Pinpoint the cell where the given text exists, returning its [x, y] midpoint coordinate. 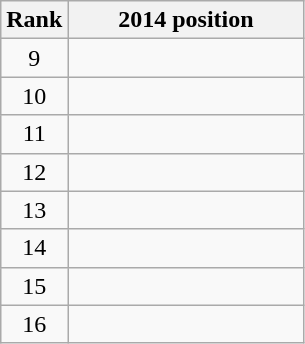
16 [34, 324]
11 [34, 134]
Rank [34, 20]
14 [34, 248]
15 [34, 286]
12 [34, 172]
9 [34, 58]
10 [34, 96]
2014 position [186, 20]
13 [34, 210]
